Pinpoint the cell where the given text exists, returning its [X, Y] midpoint coordinate. 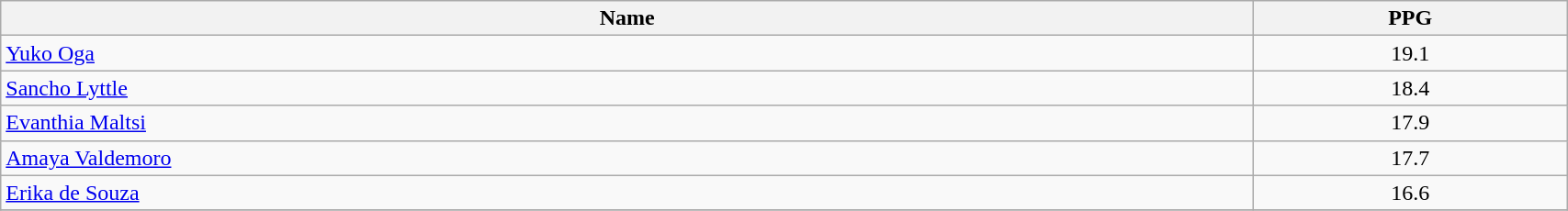
Sancho Lyttle [627, 88]
17.9 [1411, 123]
18.4 [1411, 88]
16.6 [1411, 193]
Evanthia Maltsi [627, 123]
PPG [1411, 18]
Erika de Souza [627, 193]
Name [627, 18]
Amaya Valdemoro [627, 158]
17.7 [1411, 158]
Yuko Oga [627, 53]
19.1 [1411, 53]
